For the text-containing cell, return its midpoint in (x, y) coordinate format. 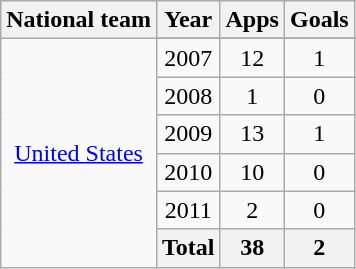
12 (252, 58)
United States (79, 153)
Apps (252, 20)
2009 (188, 134)
2010 (188, 172)
38 (252, 248)
13 (252, 134)
10 (252, 172)
Goals (319, 20)
2008 (188, 96)
2011 (188, 210)
Year (188, 20)
National team (79, 20)
Total (188, 248)
2007 (188, 58)
